Detect which cell encompasses the target text, then output its [X, Y] center coordinate. 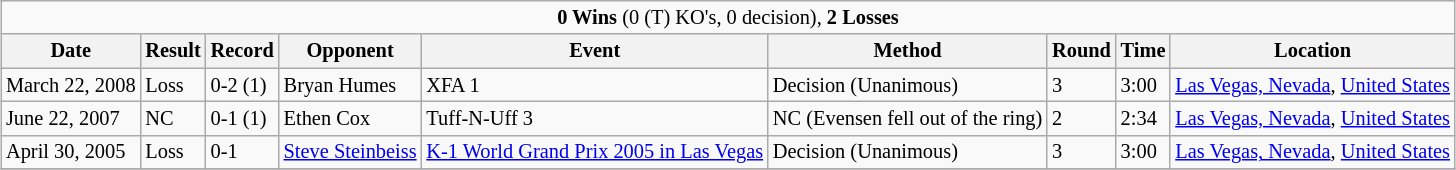
Time [1144, 51]
XFA 1 [594, 85]
Location [1312, 51]
Round [1082, 51]
NC [172, 119]
Tuff-N-Uff 3 [594, 119]
Result [172, 51]
K-1 World Grand Prix 2005 in Las Vegas [594, 152]
April 30, 2005 [70, 152]
Record [242, 51]
0 Wins (0 (T) KO's, 0 decision), 2 Losses [728, 18]
0-1 [242, 152]
March 22, 2008 [70, 85]
Steve Steinbeiss [350, 152]
Method [908, 51]
Bryan Humes [350, 85]
Date [70, 51]
June 22, 2007 [70, 119]
0-1 (1) [242, 119]
0-2 (1) [242, 85]
Event [594, 51]
Ethen Cox [350, 119]
Opponent [350, 51]
2:34 [1144, 119]
2 [1082, 119]
NC (Evensen fell out of the ring) [908, 119]
